Identify which cell holds the provided text, then report its (x, y) central coordinate. 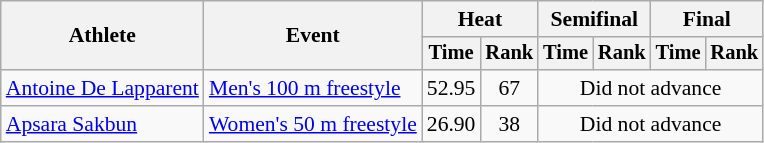
Heat (480, 19)
Semifinal (594, 19)
Event (313, 36)
Athlete (102, 36)
Antoine De Lapparent (102, 88)
38 (509, 124)
Final (707, 19)
Apsara Sakbun (102, 124)
67 (509, 88)
Women's 50 m freestyle (313, 124)
26.90 (452, 124)
52.95 (452, 88)
Men's 100 m freestyle (313, 88)
